Extract the [x, y] coordinate from the center of the cell holding the provided text.  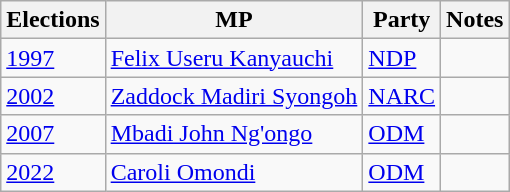
NDP [402, 58]
NARC [402, 96]
Felix Useru Kanyauchi [234, 58]
Notes [475, 20]
Mbadi John Ng'ongo [234, 134]
Party [402, 20]
2002 [53, 96]
Zaddock Madiri Syongoh [234, 96]
2022 [53, 172]
Elections [53, 20]
MP [234, 20]
2007 [53, 134]
Caroli Omondi [234, 172]
1997 [53, 58]
